Provide the [X, Y] coordinate of the cell's center where the given text is located.  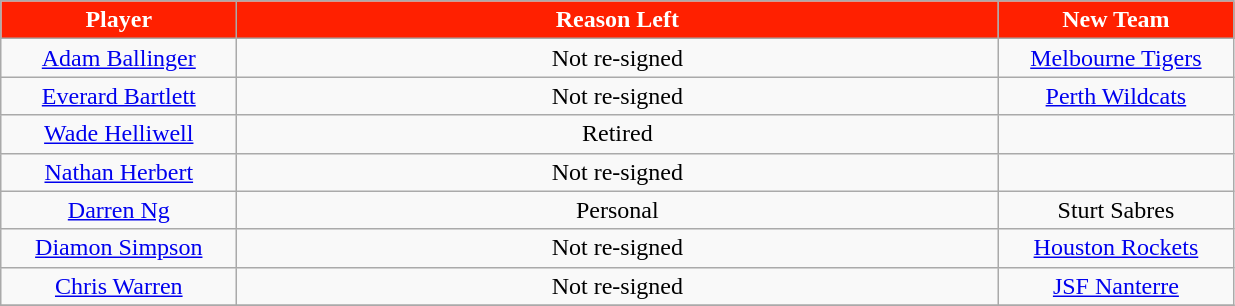
Wade Helliwell [119, 134]
Melbourne Tigers [1116, 58]
Diamon Simpson [119, 248]
Everard Bartlett [119, 96]
Reason Left [618, 20]
Player [119, 20]
Chris Warren [119, 286]
Nathan Herbert [119, 172]
Personal [618, 210]
Darren Ng [119, 210]
Houston Rockets [1116, 248]
Adam Ballinger [119, 58]
JSF Nanterre [1116, 286]
New Team [1116, 20]
Sturt Sabres [1116, 210]
Retired [618, 134]
Perth Wildcats [1116, 96]
